Find where the given text appears and provide that cell's center as (x, y) coordinate. 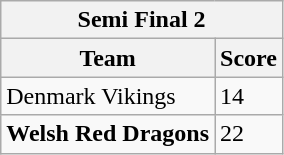
14 (248, 96)
Score (248, 58)
Welsh Red Dragons (108, 134)
Team (108, 58)
Denmark Vikings (108, 96)
22 (248, 134)
Semi Final 2 (142, 20)
